Capture the cell that displays the provided text and extract its [x, y] central coordinate. 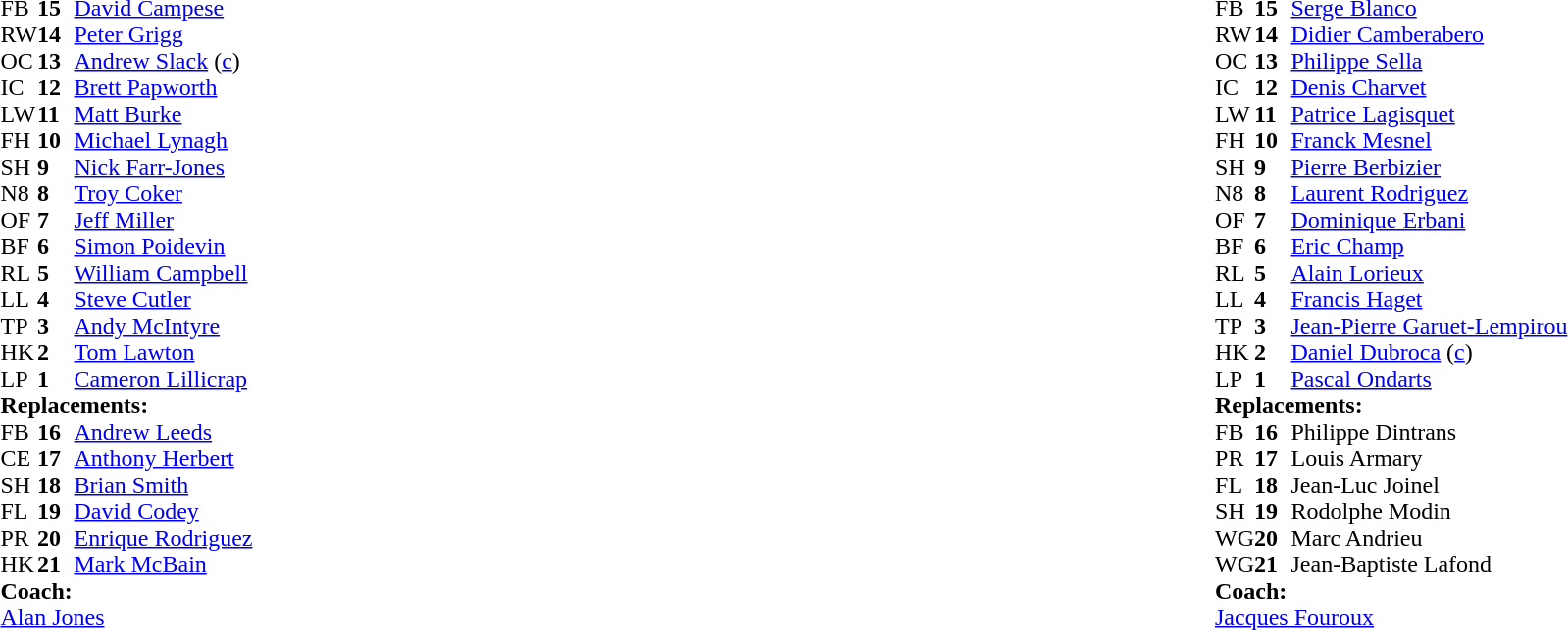
Michael Lynagh [164, 141]
Alain Lorieux [1430, 273]
Philippe Dintrans [1430, 432]
Jean-Luc Joinel [1430, 485]
Brian Smith [164, 485]
Rodolphe Modin [1430, 512]
Simon Poidevin [164, 247]
Laurent Rodriguez [1430, 194]
Jean-Baptiste Lafond [1430, 565]
Denis Charvet [1430, 88]
Cameron Lillicrap [164, 379]
Pascal Ondarts [1430, 379]
Franck Mesnel [1430, 141]
Mark McBain [164, 565]
Jean-Pierre Garuet-Lempirou [1430, 326]
Philippe Sella [1430, 61]
Troy Coker [164, 194]
Didier Camberabero [1430, 35]
Anthony Herbert [164, 459]
Marc Andrieu [1430, 538]
CE [19, 459]
Peter Grigg [164, 35]
Andrew Leeds [164, 432]
Brett Papworth [164, 88]
Louis Armary [1430, 459]
Enrique Rodriguez [164, 538]
Francis Haget [1430, 300]
David Codey [164, 512]
Dominique Erbani [1430, 220]
Andy McIntyre [164, 326]
Matt Burke [164, 114]
Jeff Miller [164, 220]
Steve Cutler [164, 300]
Pierre Berbizier [1430, 167]
Tom Lawton [164, 353]
Patrice Lagisquet [1430, 114]
Andrew Slack (c) [164, 61]
Nick Farr-Jones [164, 167]
Daniel Dubroca (c) [1430, 353]
Eric Champ [1430, 247]
William Campbell [164, 273]
